Pinpoint the cell where the given text exists, returning its [X, Y] midpoint coordinate. 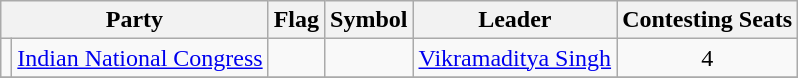
Flag [296, 20]
Leader [515, 20]
Party [134, 20]
Symbol [369, 20]
4 [708, 58]
Vikramaditya Singh [515, 58]
Contesting Seats [708, 20]
Indian National Congress [140, 58]
